Locate the cell with the specified text and output its (X, Y) center coordinate. 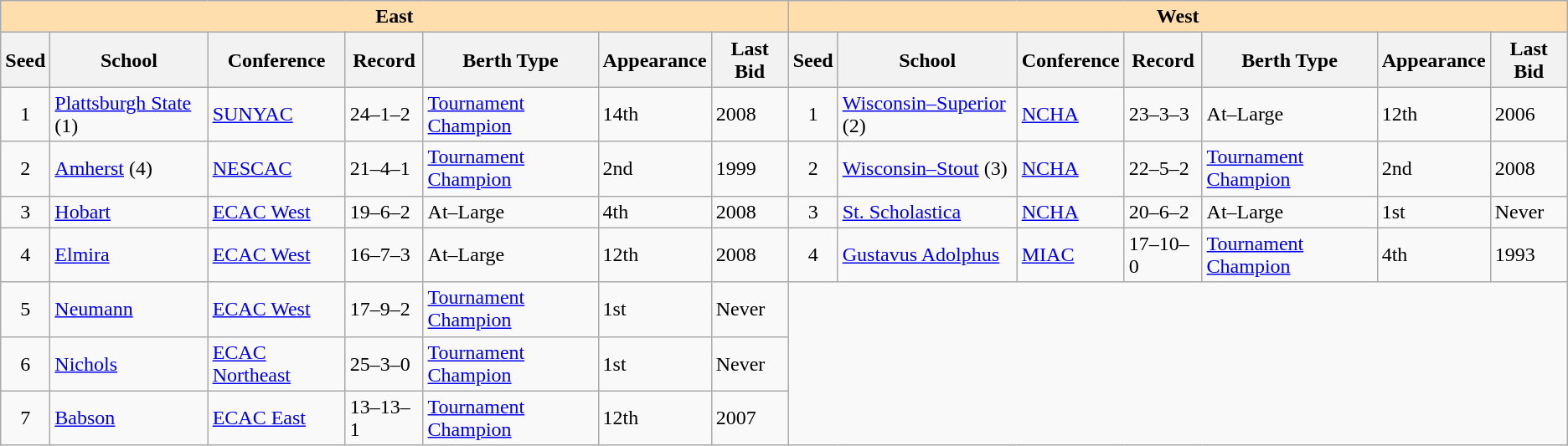
19–6–2 (384, 212)
24–1–2 (384, 114)
7 (25, 418)
16–7–3 (384, 254)
Babson (129, 418)
Nichols (129, 363)
17–10–0 (1163, 254)
Plattsburgh State (1) (129, 114)
Neumann (129, 310)
Wisconsin–Superior (2) (927, 114)
5 (25, 310)
13–13–1 (384, 418)
6 (25, 363)
Wisconsin–Stout (3) (927, 169)
20–6–2 (1163, 212)
1999 (750, 169)
17–9–2 (384, 310)
2007 (750, 418)
21–4–1 (384, 169)
Hobart (129, 212)
Gustavus Adolphus (927, 254)
St. Scholastica (927, 212)
MIAC (1070, 254)
23–3–3 (1163, 114)
14th (655, 114)
Elmira (129, 254)
ECAC East (276, 418)
ECAC Northeast (276, 363)
SUNYAC (276, 114)
East (395, 17)
NESCAC (276, 169)
Amherst (4) (129, 169)
25–3–0 (384, 363)
1993 (1529, 254)
2006 (1529, 114)
West (1178, 17)
22–5–2 (1163, 169)
